Detect which cell encompasses the target text, then output its [x, y] center coordinate. 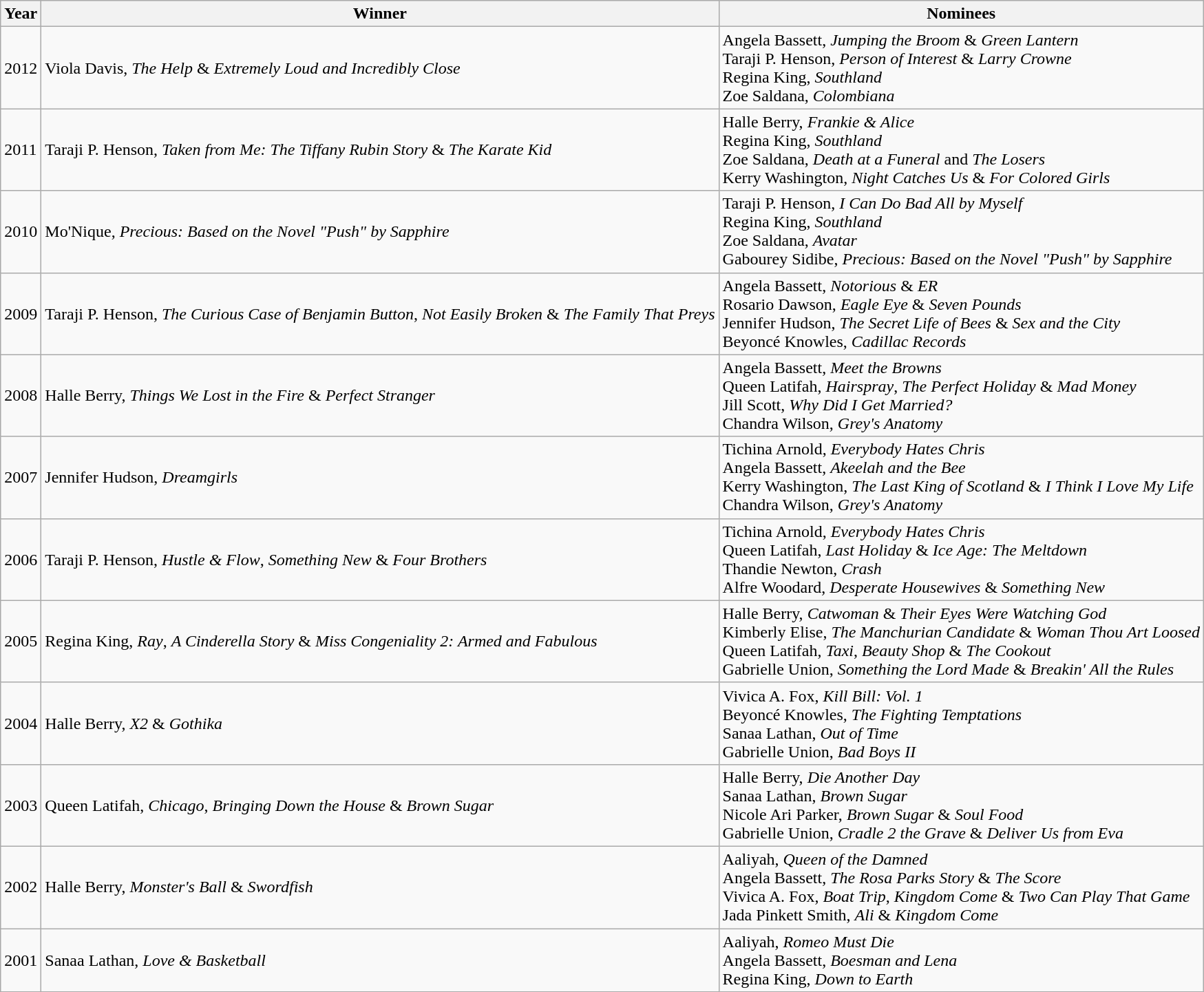
Taraji P. Henson, Taken from Me: The Tiffany Rubin Story & The Karate Kid [380, 150]
2008 [21, 395]
2002 [21, 887]
Halle Berry, Things We Lost in the Fire & Perfect Stranger [380, 395]
Jennifer Hudson, Dreamgirls [380, 478]
Taraji P. Henson, The Curious Case of Benjamin Button, Not Easily Broken & The Family That Preys [380, 314]
2011 [21, 150]
Aaliyah, Romeo Must DieAngela Bassett, Boesman and LenaRegina King, Down to Earth [961, 960]
Winner [380, 14]
2006 [21, 559]
2009 [21, 314]
Halle Berry, Monster's Ball & Swordfish [380, 887]
2003 [21, 805]
Halle Berry, X2 & Gothika [380, 723]
Mo'Nique, Precious: Based on the Novel "Push" by Sapphire [380, 231]
2005 [21, 642]
Regina King, Ray, A Cinderella Story & Miss Congeniality 2: Armed and Fabulous [380, 642]
2012 [21, 67]
2010 [21, 231]
Vivica A. Fox, Kill Bill: Vol. 1Beyoncé Knowles, The Fighting TemptationsSanaa Lathan, Out of TimeGabrielle Union, Bad Boys II [961, 723]
Year [21, 14]
Sanaa Lathan, Love & Basketball [380, 960]
Taraji P. Henson, Hustle & Flow, Something New & Four Brothers [380, 559]
Angela Bassett, Jumping the Broom & Green LanternTaraji P. Henson, Person of Interest & Larry CrowneRegina King, SouthlandZoe Saldana, Colombiana [961, 67]
Viola Davis, The Help & Extremely Loud and Incredibly Close [380, 67]
2007 [21, 478]
2001 [21, 960]
2004 [21, 723]
Taraji P. Henson, I Can Do Bad All by MyselfRegina King, SouthlandZoe Saldana, AvatarGabourey Sidibe, Precious: Based on the Novel "Push" by Sapphire [961, 231]
Nominees [961, 14]
Queen Latifah, Chicago, Bringing Down the House & Brown Sugar [380, 805]
